Capture the cell that displays the provided text and extract its [x, y] central coordinate. 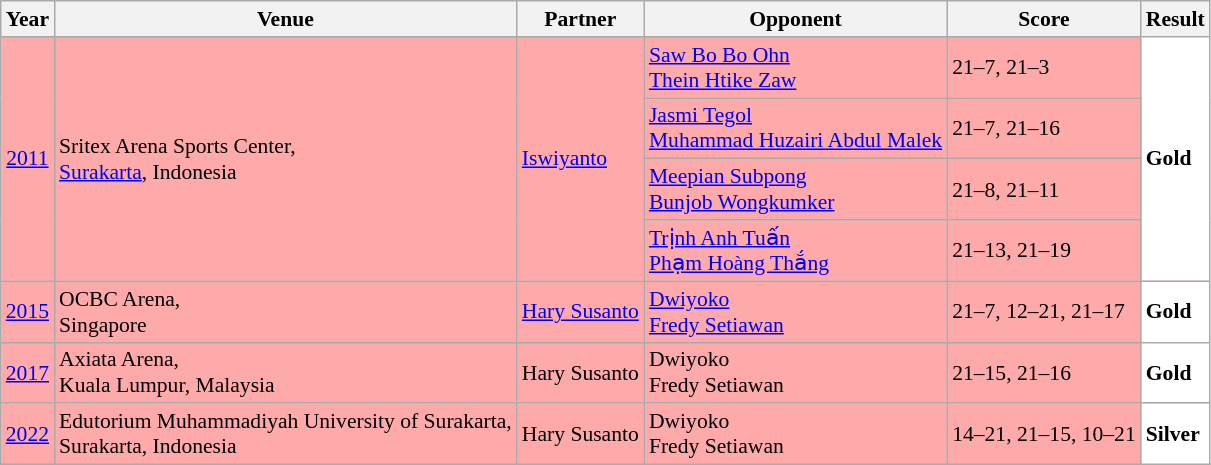
Trịnh Anh Tuấn Phạm Hoàng Thắng [796, 250]
2022 [28, 434]
21–8, 21–11 [1044, 190]
Venue [286, 19]
2011 [28, 159]
Edutorium Muhammadiyah University of Surakarta,Surakarta, Indonesia [286, 434]
Axiata Arena,Kuala Lumpur, Malaysia [286, 372]
21–7, 12–21, 21–17 [1044, 312]
Iswiyanto [580, 159]
Score [1044, 19]
Partner [580, 19]
Opponent [796, 19]
Saw Bo Bo Ohn Thein Htike Zaw [796, 68]
21–13, 21–19 [1044, 250]
21–15, 21–16 [1044, 372]
Jasmi Tegol Muhammad Huzairi Abdul Malek [796, 128]
OCBC Arena,Singapore [286, 312]
21–7, 21–3 [1044, 68]
Year [28, 19]
Result [1176, 19]
2017 [28, 372]
21–7, 21–16 [1044, 128]
2015 [28, 312]
14–21, 21–15, 10–21 [1044, 434]
Meepian Subpong Bunjob Wongkumker [796, 190]
Sritex Arena Sports Center,Surakarta, Indonesia [286, 159]
Silver [1176, 434]
